Determine the [x, y] coordinate at the center of the cell enclosing the given text.  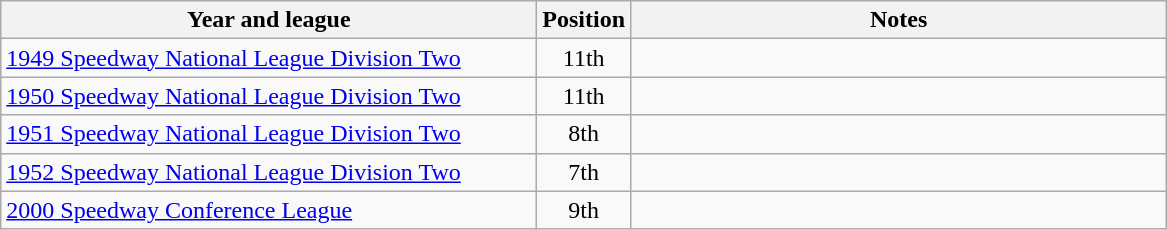
1951 Speedway National League Division Two [269, 134]
8th [584, 134]
7th [584, 172]
Notes [899, 20]
1952 Speedway National League Division Two [269, 172]
Position [584, 20]
Year and league [269, 20]
1950 Speedway National League Division Two [269, 96]
1949 Speedway National League Division Two [269, 58]
2000 Speedway Conference League [269, 210]
9th [584, 210]
